Search for the cell housing the specified text and yield its (x, y) center coordinate. 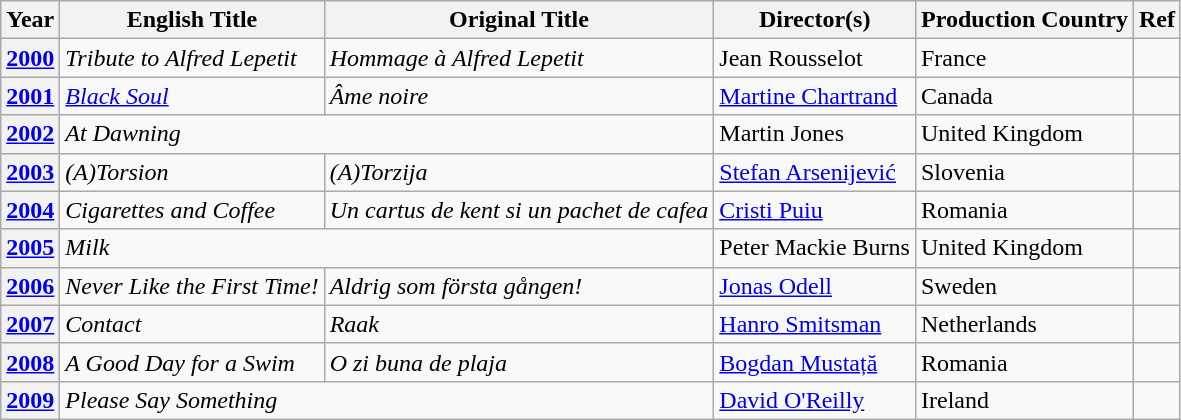
2006 (30, 286)
Martine Chartrand (815, 96)
At Dawning (387, 134)
A Good Day for a Swim (192, 362)
Tribute to Alfred Lepetit (192, 58)
David O'Reilly (815, 400)
Ref (1156, 20)
Un cartus de kent si un pachet de cafea (519, 210)
Jonas Odell (815, 286)
Sweden (1024, 286)
Never Like the First Time! (192, 286)
(A)Torzija (519, 172)
Âme noire (519, 96)
Bogdan Mustață (815, 362)
Milk (387, 248)
Hanro Smitsman (815, 324)
Raak (519, 324)
English Title (192, 20)
O zi buna de plaja (519, 362)
2002 (30, 134)
2007 (30, 324)
Year (30, 20)
Contact (192, 324)
Aldrig som första gången! (519, 286)
Cristi Puiu (815, 210)
2008 (30, 362)
Slovenia (1024, 172)
Production Country (1024, 20)
2004 (30, 210)
Netherlands (1024, 324)
Director(s) (815, 20)
2001 (30, 96)
Black Soul (192, 96)
Martin Jones (815, 134)
(A)Torsion (192, 172)
2003 (30, 172)
Ireland (1024, 400)
2005 (30, 248)
Hommage à Alfred Lepetit (519, 58)
Peter Mackie Burns (815, 248)
France (1024, 58)
2009 (30, 400)
Cigarettes and Coffee (192, 210)
Please Say Something (387, 400)
Original Title (519, 20)
Jean Rousselot (815, 58)
2000 (30, 58)
Stefan Arsenijević (815, 172)
Canada (1024, 96)
